Extract the (x, y) coordinate from the center of the cell holding the provided text.  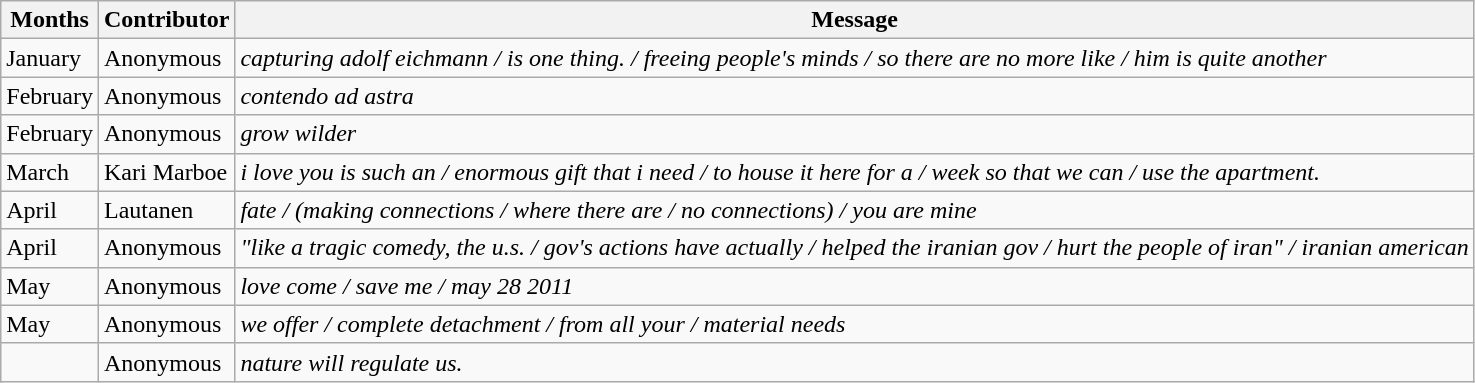
contendo ad astra (854, 96)
January (50, 58)
we offer / complete detachment / from all your / material needs (854, 324)
March (50, 172)
i love you is such an / enormous gift that i need / to house it here for a / week so that we can / use the apartment. (854, 172)
love come / save me / may 28 2011 (854, 286)
fate / (making connections / where there are / no connections) / you are mine (854, 210)
Months (50, 20)
Message (854, 20)
grow wilder (854, 134)
Kari Marboe (166, 172)
Lautanen (166, 210)
Contributor (166, 20)
"like a tragic comedy, the u.s. / gov's actions have actually / helped the iranian gov / hurt the people of iran" / iranian american (854, 248)
nature will regulate us. (854, 362)
capturing adolf eichmann / is one thing. / freeing people's minds / so there are no more like / him is quite another (854, 58)
